Capture the cell that displays the provided text and extract its (X, Y) central coordinate. 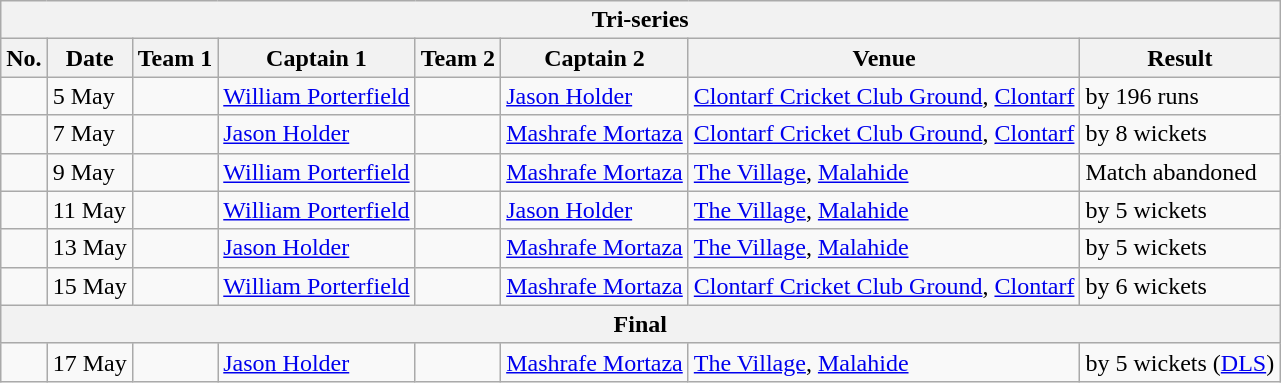
Venue (884, 58)
No. (24, 58)
Match abandoned (1180, 172)
by 196 runs (1180, 96)
13 May (90, 248)
11 May (90, 210)
Team 1 (175, 58)
7 May (90, 134)
Date (90, 58)
Result (1180, 58)
Captain 1 (316, 58)
by 8 wickets (1180, 134)
Team 2 (458, 58)
Captain 2 (595, 58)
by 6 wickets (1180, 286)
by 5 wickets (DLS) (1180, 362)
5 May (90, 96)
15 May (90, 286)
17 May (90, 362)
9 May (90, 172)
Tri-series (640, 20)
Final (640, 324)
